For the text-containing cell, return its midpoint in [x, y] coordinate format. 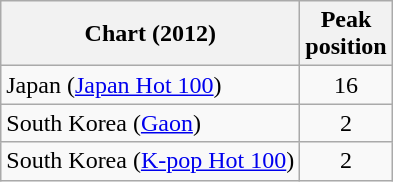
South Korea (K-pop Hot 100) [150, 161]
Japan (Japan Hot 100) [150, 85]
16 [346, 85]
South Korea (Gaon) [150, 123]
Chart (2012) [150, 34]
Peakposition [346, 34]
